Scan for the cell matching the given text and deliver its [x, y] coordinate at center. 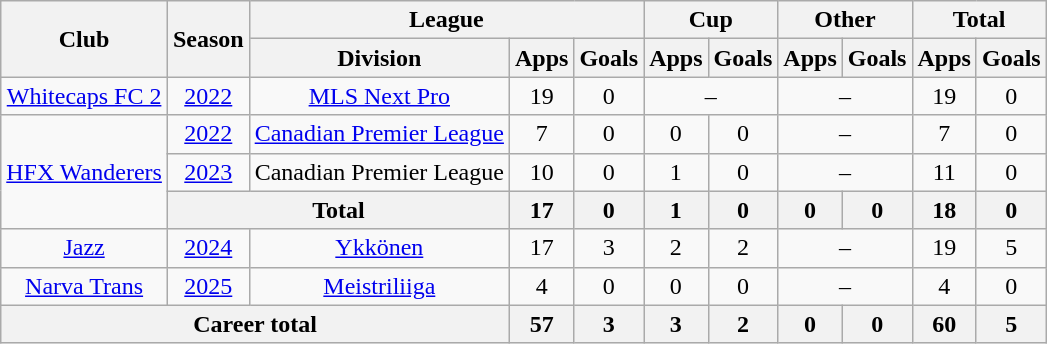
Division [379, 58]
Season [208, 39]
57 [541, 324]
Ykkönen [379, 248]
Whitecaps FC 2 [84, 96]
Narva Trans [84, 286]
Jazz [84, 248]
League [446, 20]
Cup [711, 20]
60 [944, 324]
MLS Next Pro [379, 96]
Other [845, 20]
HFX Wanderers [84, 172]
Club [84, 39]
10 [541, 172]
2025 [208, 286]
2024 [208, 248]
2023 [208, 172]
18 [944, 210]
Meistriliiga [379, 286]
11 [944, 172]
Career total [256, 324]
